Find where the given text appears and provide that cell's center as [x, y] coordinate. 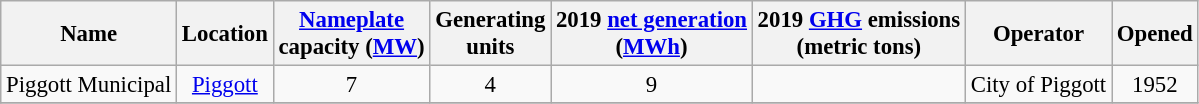
2019 GHG emissions (metric tons) [858, 34]
Location [226, 34]
4 [490, 85]
2019 net generation (MWh) [652, 34]
Nameplatecapacity (MW) [352, 34]
Piggott [226, 85]
Operator [1038, 34]
Opened [1156, 34]
Generating units [490, 34]
City of Piggott [1038, 85]
9 [652, 85]
7 [352, 85]
Piggott Municipal [89, 85]
Name [89, 34]
1952 [1156, 85]
